Search for the cell housing the specified text and yield its (X, Y) center coordinate. 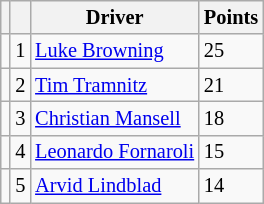
Leonardo Fornaroli (114, 152)
Points (231, 17)
2 (20, 85)
14 (231, 186)
Luke Browning (114, 51)
5 (20, 186)
3 (20, 118)
18 (231, 118)
Tim Tramnitz (114, 85)
21 (231, 85)
4 (20, 152)
15 (231, 152)
Christian Mansell (114, 118)
1 (20, 51)
25 (231, 51)
Driver (114, 17)
Arvid Lindblad (114, 186)
